Capture the cell that displays the provided text and extract its [X, Y] central coordinate. 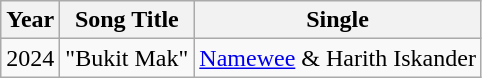
Namewee & Harith Iskander [338, 58]
"Bukit Mak" [127, 58]
Song Title [127, 20]
Single [338, 20]
Year [30, 20]
2024 [30, 58]
